Return (x, y) of the center of cell containing provided text 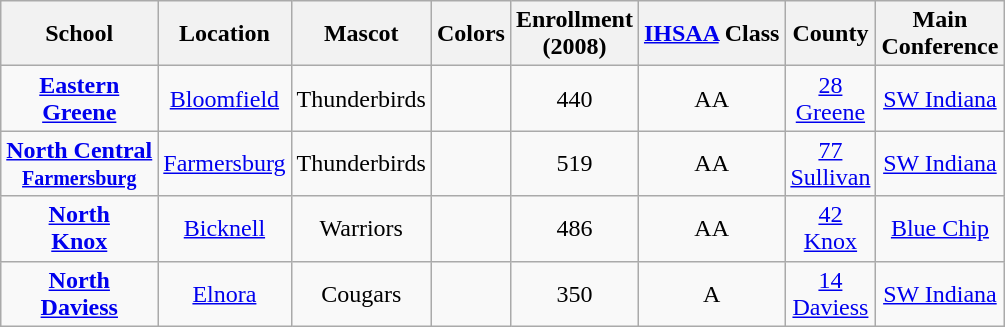
486 (574, 228)
Mascot (361, 34)
Main Conference (940, 34)
350 (574, 294)
Warriors (361, 228)
IHSAA Class (711, 34)
Bloomfield (224, 98)
North Central Farmersburg (80, 164)
519 (574, 164)
77 Sullivan (830, 164)
School (80, 34)
Eastern Greene (80, 98)
A (711, 294)
County (830, 34)
Cougars (361, 294)
North Daviess (80, 294)
14 Daviess (830, 294)
Farmersburg (224, 164)
North Knox (80, 228)
28 Greene (830, 98)
42 Knox (830, 228)
Blue Chip (940, 228)
Elnora (224, 294)
Enrollment (2008) (574, 34)
Bicknell (224, 228)
Colors (470, 34)
Location (224, 34)
440 (574, 98)
